Identify which cell holds the provided text, then report its [x, y] central coordinate. 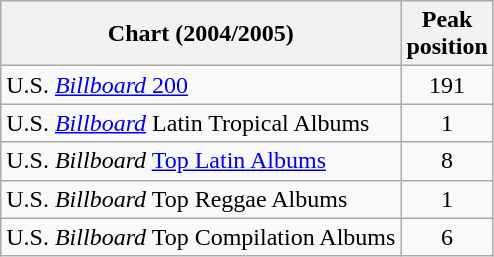
Chart (2004/2005) [201, 34]
8 [447, 161]
U.S. Billboard Latin Tropical Albums [201, 123]
U.S. Billboard Top Compilation Albums [201, 237]
U.S. Billboard 200 [201, 85]
191 [447, 85]
Peakposition [447, 34]
U.S. Billboard Top Latin Albums [201, 161]
6 [447, 237]
U.S. Billboard Top Reggae Albums [201, 199]
